Provide the (X, Y) coordinate of the cell's center where the given text is located.  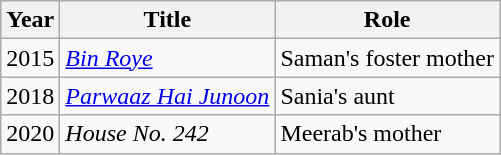
Saman's foster mother (388, 58)
Title (168, 20)
House No. 242 (168, 134)
Meerab's mother (388, 134)
Year (30, 20)
2015 (30, 58)
2018 (30, 96)
Parwaaz Hai Junoon (168, 96)
2020 (30, 134)
Bin Roye (168, 58)
Sania's aunt (388, 96)
Role (388, 20)
